Provide the [X, Y] coordinate of the cell's center where the given text is located.  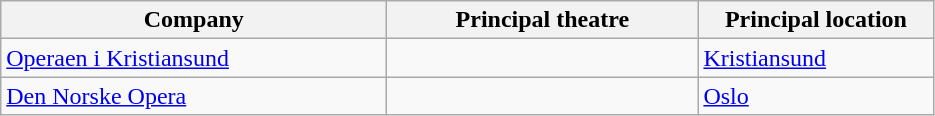
Den Norske Opera [194, 96]
Operaen i Kristiansund [194, 58]
Oslo [816, 96]
Principal location [816, 20]
Company [194, 20]
Principal theatre [542, 20]
Kristiansund [816, 58]
